For the text-containing cell, return its midpoint in (x, y) coordinate format. 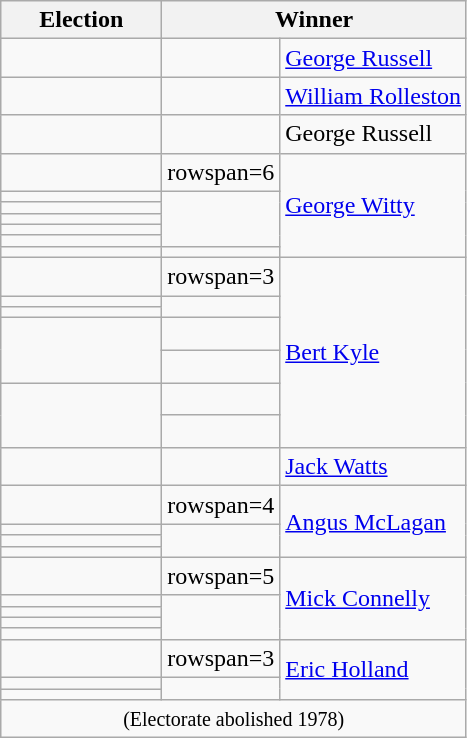
rowspan=5 (221, 576)
Jack Watts (374, 467)
William Rolleston (374, 96)
rowspan=4 (221, 505)
Angus McLagan (374, 522)
George Witty (374, 205)
Winner (314, 20)
Election (82, 20)
(Electorate abolished 1978) (234, 719)
Bert Kyle (374, 352)
Mick Connelly (374, 598)
Eric Holland (374, 669)
rowspan=6 (221, 172)
